Provide the (X, Y) coordinate of the cell's center where the given text is located.  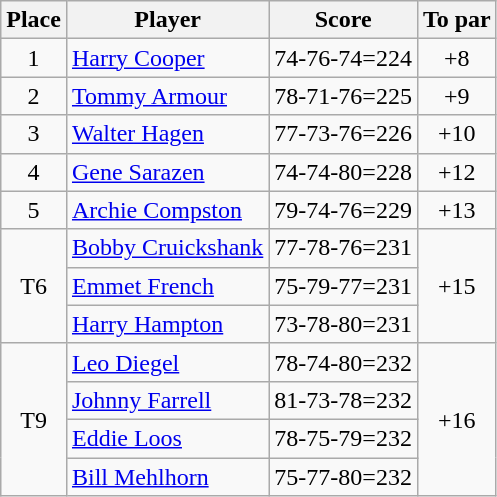
81-73-78=232 (344, 400)
Walter Hagen (167, 134)
+8 (456, 58)
Archie Compston (167, 210)
77-78-76=231 (344, 248)
Place (34, 20)
Gene Sarazen (167, 172)
+12 (456, 172)
T6 (34, 286)
+9 (456, 96)
+16 (456, 419)
4 (34, 172)
+10 (456, 134)
78-71-76=225 (344, 96)
+13 (456, 210)
73-78-80=231 (344, 324)
Leo Diegel (167, 362)
Harry Hampton (167, 324)
77-73-76=226 (344, 134)
3 (34, 134)
1 (34, 58)
+15 (456, 286)
74-74-80=228 (344, 172)
Eddie Loos (167, 438)
Tommy Armour (167, 96)
Johnny Farrell (167, 400)
78-74-80=232 (344, 362)
T9 (34, 419)
Bill Mehlhorn (167, 477)
5 (34, 210)
Bobby Cruickshank (167, 248)
78-75-79=232 (344, 438)
Score (344, 20)
To par (456, 20)
75-77-80=232 (344, 477)
75-79-77=231 (344, 286)
Emmet French (167, 286)
74-76-74=224 (344, 58)
Player (167, 20)
Harry Cooper (167, 58)
2 (34, 96)
79-74-76=229 (344, 210)
